Capture the cell that displays the provided text and extract its [x, y] central coordinate. 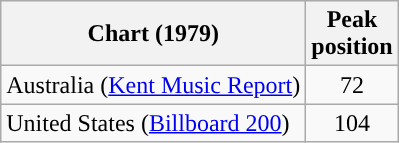
United States (Billboard 200) [154, 123]
72 [352, 85]
Peakposition [352, 34]
Australia (Kent Music Report) [154, 85]
104 [352, 123]
Chart (1979) [154, 34]
